Find where the given text appears and provide that cell's center as [X, Y] coordinate. 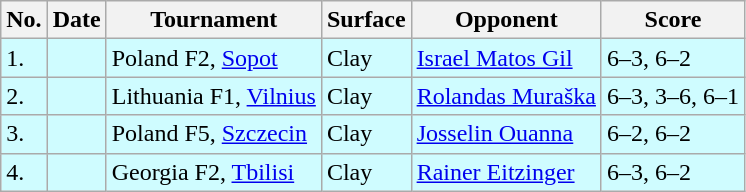
Tournament [214, 20]
6–3, 3–6, 6–1 [672, 96]
Poland F2, Sopot [214, 58]
Opponent [506, 20]
Score [672, 20]
2. [24, 96]
Poland F5, Szczecin [214, 134]
Rolandas Muraška [506, 96]
No. [24, 20]
Date [76, 20]
Surface [366, 20]
3. [24, 134]
Rainer Eitzinger [506, 172]
Lithuania F1, Vilnius [214, 96]
4. [24, 172]
6–2, 6–2 [672, 134]
Josselin Ouanna [506, 134]
Georgia F2, Tbilisi [214, 172]
Israel Matos Gil [506, 58]
1. [24, 58]
